Pinpoint the cell where the given text exists, returning its [x, y] midpoint coordinate. 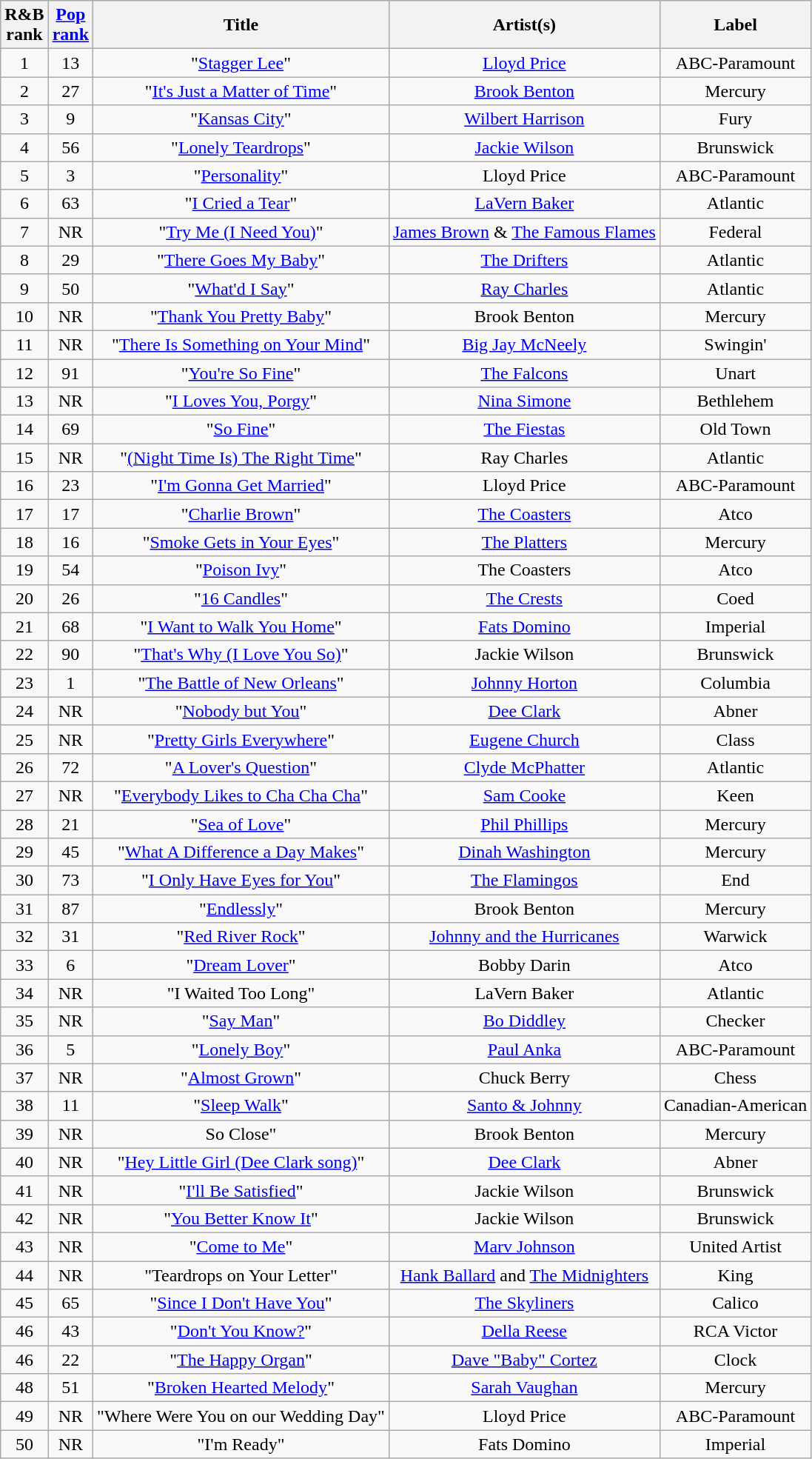
"Teardrops on Your Letter" [241, 1275]
8 [24, 260]
"Where Were You on our Wedding Day" [241, 1416]
"What'd I Say" [241, 288]
"Try Me (I Need You)" [241, 232]
Checker [735, 1021]
Johnny Horton [524, 683]
Bo Diddley [524, 1021]
The Crests [524, 598]
"There Is Something on Your Mind" [241, 344]
Chess [735, 1078]
91 [70, 373]
"A Lover's Question" [241, 767]
Bethlehem [735, 401]
Federal [735, 232]
"16 Candles" [241, 598]
"You're So Fine" [241, 373]
Fury [735, 119]
54 [70, 570]
"I Loves You, Porgy" [241, 401]
"Nobody but You" [241, 711]
72 [70, 767]
Wilbert Harrison [524, 119]
"Endlessly" [241, 909]
Sam Cooke [524, 795]
RCA Victor [735, 1332]
73 [70, 881]
19 [24, 570]
Santo & Johnny [524, 1106]
Hank Ballard and The Midnighters [524, 1275]
"Charlie Brown" [241, 514]
R&Brank [24, 25]
Clyde McPhatter [524, 767]
51 [70, 1388]
The Falcons [524, 373]
Marv Johnson [524, 1246]
Artist(s) [524, 25]
39 [24, 1134]
"Sea of Love" [241, 824]
"Say Man" [241, 1021]
Clock [735, 1360]
Sarah Vaughan [524, 1388]
"Hey Little Girl (Dee Clark song)" [241, 1162]
49 [24, 1416]
Bobby Darin [524, 965]
"Thank You Pretty Baby" [241, 316]
"You Better Know It" [241, 1218]
The Flamingos [524, 881]
"Smoke Gets in Your Eyes" [241, 542]
"Broken Hearted Melody" [241, 1388]
Label [735, 25]
Nina Simone [524, 401]
"The Battle of New Orleans" [241, 683]
Phil Phillips [524, 824]
"Dream Lover" [241, 965]
"Stagger Lee" [241, 63]
41 [24, 1190]
20 [24, 598]
"So Fine" [241, 430]
Eugene Church [524, 739]
28 [24, 824]
The Fiestas [524, 430]
Class [735, 739]
Columbia [735, 683]
"I Want to Walk You Home" [241, 627]
Poprank [70, 25]
"What A Difference a Day Makes" [241, 852]
63 [70, 204]
Calico [735, 1303]
"The Happy Organ" [241, 1360]
King [735, 1275]
Swingin' [735, 344]
Johnny and the Hurricanes [524, 937]
"Come to Me" [241, 1246]
"There Goes My Baby" [241, 260]
"I'll Be Satisfied" [241, 1190]
Coed [735, 598]
Keen [735, 795]
Warwick [735, 937]
90 [70, 655]
"Pretty Girls Everywhere" [241, 739]
So Close" [241, 1134]
Unart [735, 373]
Old Town [735, 430]
42 [24, 1218]
Della Reese [524, 1332]
"I Cried a Tear" [241, 204]
"Sleep Walk" [241, 1106]
37 [24, 1078]
44 [24, 1275]
18 [24, 542]
Dave "Baby" Cortez [524, 1360]
"I'm Gonna Get Married" [241, 486]
"Poison Ivy" [241, 570]
United Artist [735, 1246]
7 [24, 232]
40 [24, 1162]
Chuck Berry [524, 1078]
"Lonely Teardrops" [241, 147]
"Almost Grown" [241, 1078]
"Kansas City" [241, 119]
"That's Why (I Love You So)" [241, 655]
68 [70, 627]
32 [24, 937]
"Personality" [241, 176]
48 [24, 1388]
87 [70, 909]
56 [70, 147]
"Red River Rock" [241, 937]
65 [70, 1303]
33 [24, 965]
Paul Anka [524, 1049]
"It's Just a Matter of Time" [241, 91]
Title [241, 25]
"Everybody Likes to Cha Cha Cha" [241, 795]
The Skyliners [524, 1303]
14 [24, 430]
36 [24, 1049]
Dinah Washington [524, 852]
15 [24, 458]
"I'm Ready" [241, 1444]
"I Waited Too Long" [241, 993]
35 [24, 1021]
"Don't You Know?" [241, 1332]
30 [24, 881]
2 [24, 91]
69 [70, 430]
34 [24, 993]
38 [24, 1106]
James Brown & The Famous Flames [524, 232]
24 [24, 711]
4 [24, 147]
12 [24, 373]
"Lonely Boy" [241, 1049]
Canadian-American [735, 1106]
End [735, 881]
The Platters [524, 542]
25 [24, 739]
10 [24, 316]
"Since I Don't Have You" [241, 1303]
"I Only Have Eyes for You" [241, 881]
Big Jay McNeely [524, 344]
"(Night Time Is) The Right Time" [241, 458]
The Drifters [524, 260]
